Determine the [x, y] coordinate at the center of the cell enclosing the given text.  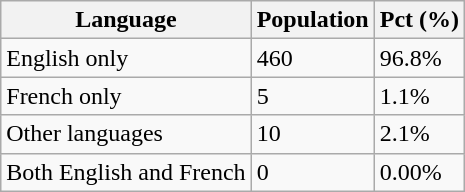
0.00% [419, 172]
Pct (%) [419, 20]
French only [126, 96]
5 [312, 96]
0 [312, 172]
Other languages [126, 134]
460 [312, 58]
1.1% [419, 96]
96.8% [419, 58]
Population [312, 20]
10 [312, 134]
Language [126, 20]
Both English and French [126, 172]
2.1% [419, 134]
English only [126, 58]
